From the cell containing the given text, extract its center point as [X, Y] coordinate. 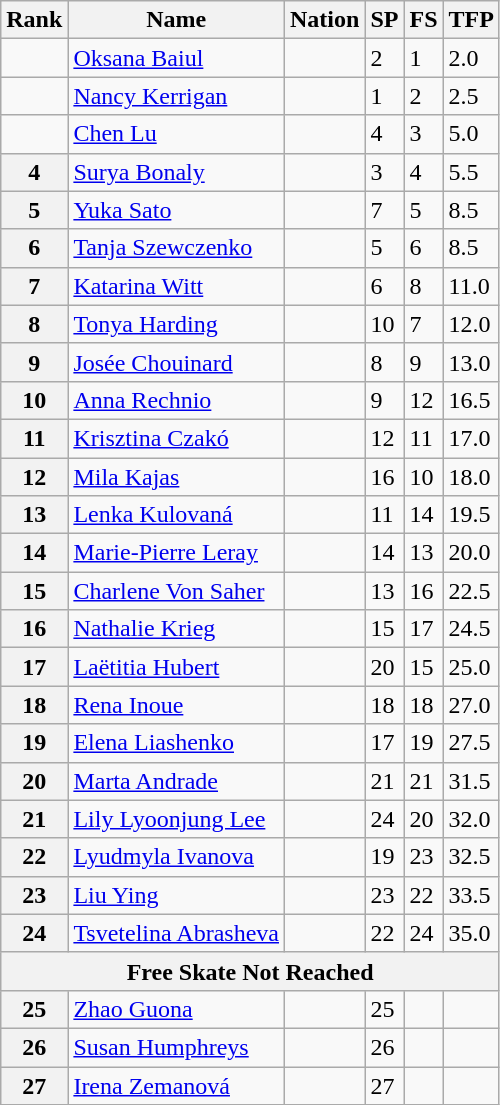
Laëtitia Hubert [176, 667]
Tsvetelina Abrasheva [176, 933]
Irena Zemanová [176, 1085]
5.0 [471, 134]
Marie-Pierre Leray [176, 553]
22.5 [471, 591]
Surya Bonaly [176, 172]
35.0 [471, 933]
20.0 [471, 553]
FS [424, 20]
Mila Kajas [176, 477]
Marta Andrade [176, 781]
Free Skate Not Reached [250, 971]
33.5 [471, 895]
Liu Ying [176, 895]
Lenka Kulovaná [176, 515]
Rank [34, 20]
Rena Inoue [176, 705]
Tanja Szewczenko [176, 248]
TFP [471, 20]
27.5 [471, 743]
Krisztina Czakó [176, 438]
16.5 [471, 400]
2.0 [471, 58]
25.0 [471, 667]
13.0 [471, 362]
SP [384, 20]
11.0 [471, 286]
2.5 [471, 96]
Elena Liashenko [176, 743]
Nathalie Krieg [176, 629]
12.0 [471, 324]
Chen Lu [176, 134]
31.5 [471, 781]
Charlene Von Saher [176, 591]
Nation [325, 20]
27.0 [471, 705]
32.5 [471, 857]
Yuka Sato [176, 210]
18.0 [471, 477]
Susan Humphreys [176, 1047]
Nancy Kerrigan [176, 96]
Oksana Baiul [176, 58]
Josée Chouinard [176, 362]
Katarina Witt [176, 286]
19.5 [471, 515]
24.5 [471, 629]
5.5 [471, 172]
17.0 [471, 438]
Anna Rechnio [176, 400]
Lyudmyla Ivanova [176, 857]
Tonya Harding [176, 324]
32.0 [471, 819]
Lily Lyoonjung Lee [176, 819]
Zhao Guona [176, 1009]
Name [176, 20]
